Extract the (X, Y) coordinate from the center of the cell holding the provided text.  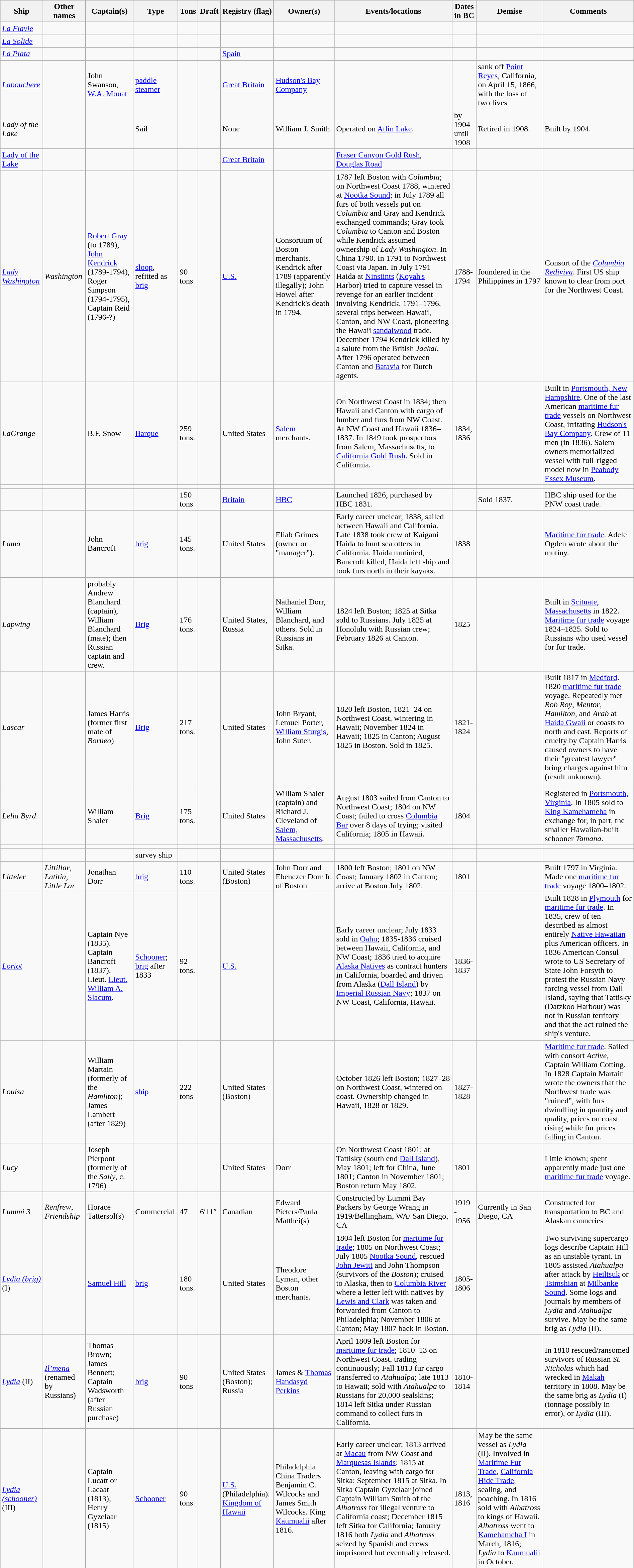
Lady Washington (21, 276)
probably Andrew Blanchard (captain), William Blanchard (mate); then Russian captain and crew. (110, 624)
Captain Nye (1835). Captain Bancroft (1837). Lieut. Lieut. William A. Slacum. (110, 966)
B.F. Snow (110, 433)
150 tons (188, 499)
Litteler (21, 877)
Dates in BC (464, 11)
by 1904 until 1908 (464, 129)
Registry (flag) (247, 11)
sank off Point Reyes, California, on April 15, 1866, with the loss of two lives (510, 85)
James & Thomas Handasyd Perkins (304, 1381)
1805-1806 (464, 1283)
Littillar, Latitia, Little Lar (64, 877)
Joseph Pierpont (formerly of the Sally, c. 1796) (110, 1167)
Owner(s) (304, 11)
William J. Smith (304, 129)
John Dorr and Ebenezer Dorr Jr. of Boston (304, 877)
145 tons. (188, 544)
United States (Boston); Russia (247, 1381)
Constructed by Lummi Bay Packers by George Wrang in 1919/Bellingham, WA/ San Diego, CA (393, 1212)
John Swanson, W.A. Mouat (110, 85)
Type (156, 11)
1821-1824 (464, 727)
Hudson's Bay Company (304, 85)
Lydia (schooner) (III) (21, 1498)
U.S. (Philadelphia). Kingdom of Hawaii (247, 1498)
Currently in San Diego, CA (510, 1212)
John Bancroft (110, 544)
Theodore Lyman, other Boston merchants. (304, 1283)
Robert Gray (to 1789), John Kendrick (1789-1794), Roger Simpson (1794-1795), Captain Reid (1796-?) (110, 276)
92 tons. (188, 966)
Renfrew, Friendship (64, 1212)
1804 (464, 816)
175 tons. (188, 816)
Louisa (21, 1092)
6′11″ (209, 1212)
Il’mena (renamed by Russians) (64, 1381)
1836-1837 (464, 966)
Built by 1904. (589, 129)
Horace Tattersol(s) (110, 1212)
Barque (156, 433)
October 1826 left Boston; 1827–28 on Northwest Coast, wintered on coast. Ownership changed in Hawaii, 1828 or 1829. (393, 1092)
1838 (464, 544)
Tons (188, 11)
Registered in Portsmouth, Virginia. In 1805 sold to King Kamehameha in exchange for, in part, the smaller Hawaiian-built schooner Tamana. (589, 816)
Draft (209, 11)
Jonathan Dorr (110, 877)
Ship (21, 11)
James Harris (former first mate of Borneo) (110, 727)
259 tons. (188, 433)
Eliab Grimes (owner or "manager"). (304, 544)
180 tons. (188, 1283)
HBC ship used for the PNW coast trade. (589, 499)
Britain (247, 499)
Lucy (21, 1167)
Maritime fur trade. Adele Ogden wrote about the mutiny. (589, 544)
sloop, refitted as brig (156, 276)
1827-1828 (464, 1092)
paddle steamer (156, 85)
HBC (304, 499)
Retired in 1908. (510, 129)
William Shaler (110, 816)
Comments (589, 11)
Canadian (247, 1212)
Schooner; brig after 1833 (156, 966)
Lummi 3 (21, 1212)
Philadelphia China Traders Benjamin C. Wilcocks and James Smith Wilcocks. King Kaumualii after 1816. (304, 1498)
Captain Lucatt or Lacaat (1813); Henry Gyzelaar (1815) (110, 1498)
Consort of the Columbia Rediviva. First US ship known to clear from port for the Northwest Coast. (589, 276)
110 tons. (188, 877)
Little known; spent apparently made just one maritime fur trade voyage. (589, 1167)
1810-1814 (464, 1381)
Nathaniel Dorr, William Blanchard, and others. Sold in Russians in Sitka. (304, 624)
Launched 1826, purchased by HBC 1831. (393, 499)
On Northwest Coast 1801; at Tattisky (south end Dall Island), May 1801; left for China, June 1801; Canton in November 1801; Boston return May 1802. (393, 1167)
Edward Pieters/Paula Matthei(s) (304, 1212)
176 tons. (188, 624)
La Plata (21, 54)
1788-1794 (464, 276)
Consortium of Boston merchants. Kendrick after 1789 (apparently illegally); John Howel after Kendrick's death in 1794. (304, 276)
217 tons. (188, 727)
1825 (464, 624)
Lydia (brig) (I) (21, 1283)
Built in Scituate, Massachusetts in 1822. Maritime fur trade voyage 1824–1825. Sold to Russians who used vessel for fur trade. (589, 624)
Lydia (II) (21, 1381)
Constructed for transportation to BC and Alaskan canneries (589, 1212)
Sold 1837. (510, 499)
Sail (156, 129)
1813, 1816 (464, 1498)
1824 left Boston; 1825 at Sitka sold to Russians. July 1825 at Honolulu with Russian crew; February 1826 at Canton. (393, 624)
1800 left Boston; 1801 on NW Coast; January 1802 in Canton; arrive at Boston July 1802. (393, 877)
Washington (64, 276)
Lelia Byrd (21, 816)
Salem merchants. (304, 433)
Spain (247, 54)
Events/locations (393, 11)
47 (188, 1212)
Other names (64, 11)
Thomas Brown; James Bennett; Captain Wadsworth (after Russian purchase) (110, 1381)
1820 left Boston, 1821–24 on Northwest Coast, wintering in Hawaii; November 1824 in Hawaii; 1825 in Canton; August 1825 in Boston. Sold in 1825. (393, 727)
Fraser Canyon Gold Rush, Douglas Road (393, 160)
William Martain (formerly of the Hamilton); James Lambert (after 1829) (110, 1092)
La Flavie (21, 28)
Dorr (304, 1167)
foundered in the Philippines in 1797 (510, 276)
United States, Russia (247, 624)
LaGrange (21, 433)
1834, 1836 (464, 433)
Labouchere (21, 85)
Lama (21, 544)
None (247, 129)
Built 1797 in Virginia. Made one maritime fur trade voyage 1800–1802. (589, 877)
222 tons (188, 1092)
1919 - 1956 (464, 1212)
Samuel Hill (110, 1283)
Loriot (21, 966)
Commercial (156, 1212)
John Bryant, Lemuel Porter, William Sturgis, John Suter. (304, 727)
Operated on Atlin Lake. (393, 129)
William Shaler (captain) and Richard J. Cleveland of Salem, Massachusetts. (304, 816)
Schooner (156, 1498)
Captain(s) (110, 11)
survey ship (156, 855)
Lapwing (21, 624)
Lascar (21, 727)
Demise (510, 11)
ship (156, 1092)
La Solide (21, 41)
